Return [X, Y] of the center of cell containing provided text 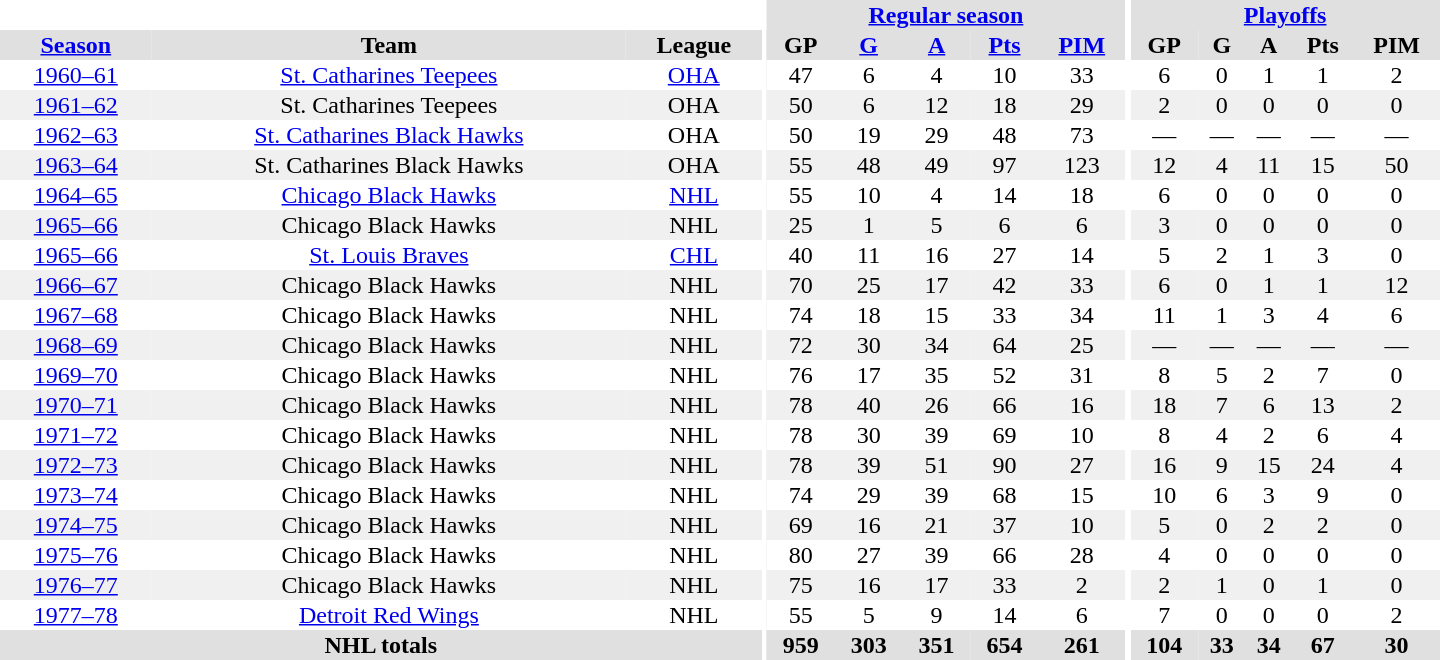
28 [1082, 555]
104 [1164, 645]
1975–76 [76, 555]
Team [390, 45]
37 [1005, 525]
St. Louis Braves [390, 255]
68 [1005, 495]
52 [1005, 375]
Playoffs [1285, 15]
70 [801, 285]
1960–61 [76, 75]
24 [1322, 465]
Season [76, 45]
47 [801, 75]
1968–69 [76, 345]
13 [1322, 405]
1962–63 [76, 135]
90 [1005, 465]
72 [801, 345]
959 [801, 645]
1970–71 [76, 405]
35 [937, 375]
97 [1005, 165]
CHL [694, 255]
1967–68 [76, 315]
Regular season [946, 15]
1977–78 [76, 615]
76 [801, 375]
31 [1082, 375]
654 [1005, 645]
1961–62 [76, 105]
1971–72 [76, 435]
64 [1005, 345]
1964–65 [76, 195]
1969–70 [76, 375]
49 [937, 165]
League [694, 45]
26 [937, 405]
1966–67 [76, 285]
NHL totals [381, 645]
75 [801, 585]
67 [1322, 645]
73 [1082, 135]
1973–74 [76, 495]
303 [869, 645]
Detroit Red Wings [390, 615]
80 [801, 555]
42 [1005, 285]
51 [937, 465]
261 [1082, 645]
1976–77 [76, 585]
123 [1082, 165]
1972–73 [76, 465]
351 [937, 645]
1974–75 [76, 525]
1963–64 [76, 165]
19 [869, 135]
21 [937, 525]
